Search for the cell housing the specified text and yield its [x, y] center coordinate. 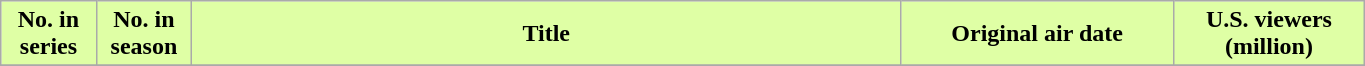
Original air date [1038, 34]
U.S. viewers(million) [1268, 34]
Title [546, 34]
No. inseries [48, 34]
No. inseason [144, 34]
